Capture the cell that displays the provided text and extract its (x, y) central coordinate. 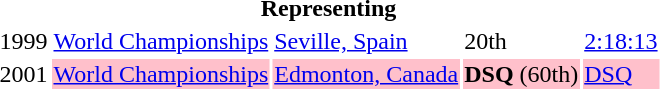
Edmonton, Canada (366, 74)
DSQ (621, 74)
Seville, Spain (366, 41)
2:18:13 (621, 41)
20th (522, 41)
DSQ (60th) (522, 74)
